Determine the (X, Y) coordinate at the center of the cell enclosing the given text.  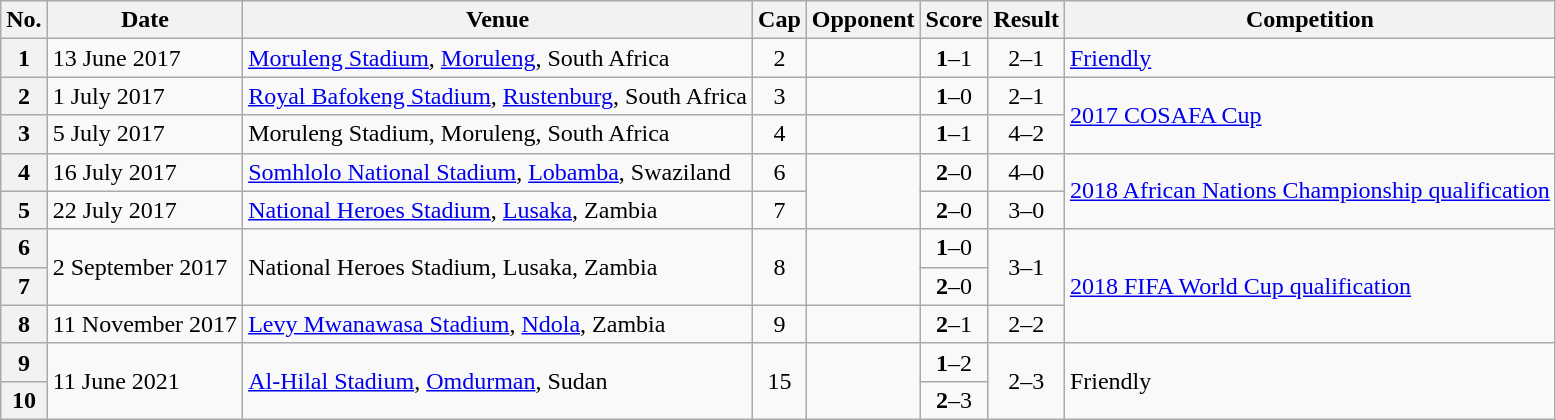
Cap (780, 20)
2018 FIFA World Cup qualification (1310, 286)
13 June 2017 (144, 58)
2–2 (1026, 324)
Competition (1310, 20)
2017 COSAFA Cup (1310, 115)
Somhlolo National Stadium, Lobamba, Swaziland (498, 172)
10 (24, 400)
15 (780, 381)
Levy Mwanawasa Stadium, Ndola, Zambia (498, 324)
11 November 2017 (144, 324)
2018 African Nations Championship qualification (1310, 191)
Score (954, 20)
16 July 2017 (144, 172)
1–2 (954, 362)
2 September 2017 (144, 267)
11 June 2021 (144, 381)
4–2 (1026, 134)
22 July 2017 (144, 210)
No. (24, 20)
3–1 (1026, 267)
Opponent (863, 20)
Al-Hilal Stadium, Omdurman, Sudan (498, 381)
1 July 2017 (144, 96)
Result (1026, 20)
4–0 (1026, 172)
5 July 2017 (144, 134)
Date (144, 20)
1 (24, 58)
Venue (498, 20)
3–0 (1026, 210)
5 (24, 210)
Royal Bafokeng Stadium, Rustenburg, South Africa (498, 96)
